For the text-containing cell, return its midpoint in (X, Y) coordinate format. 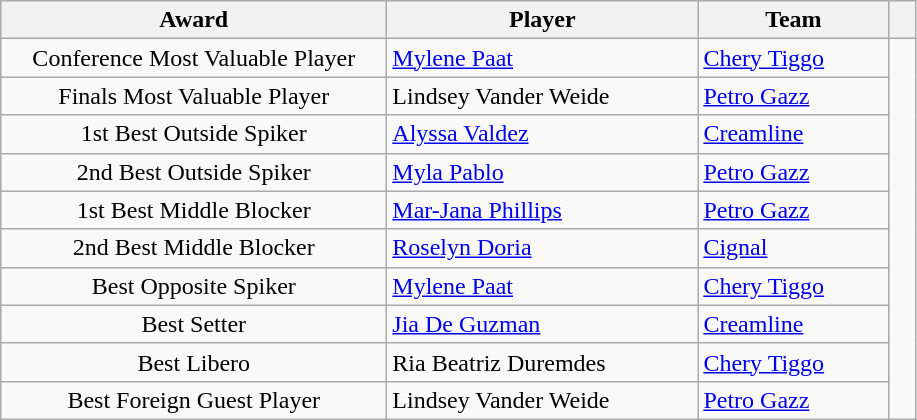
Myla Pablo (542, 172)
Alyssa Valdez (542, 134)
Ria Beatriz Duremdes (542, 362)
1st Best Outside Spiker (194, 134)
Cignal (794, 248)
2nd Best Middle Blocker (194, 248)
2nd Best Outside Spiker (194, 172)
Conference Most Valuable Player (194, 58)
1st Best Middle Blocker (194, 210)
Finals Most Valuable Player (194, 96)
Team (794, 20)
Best Setter (194, 324)
Best Foreign Guest Player (194, 400)
Best Libero (194, 362)
Award (194, 20)
Best Opposite Spiker (194, 286)
Player (542, 20)
Jia De Guzman (542, 324)
Mar-Jana Phillips (542, 210)
Roselyn Doria (542, 248)
